Capture the cell that displays the provided text and extract its [X, Y] central coordinate. 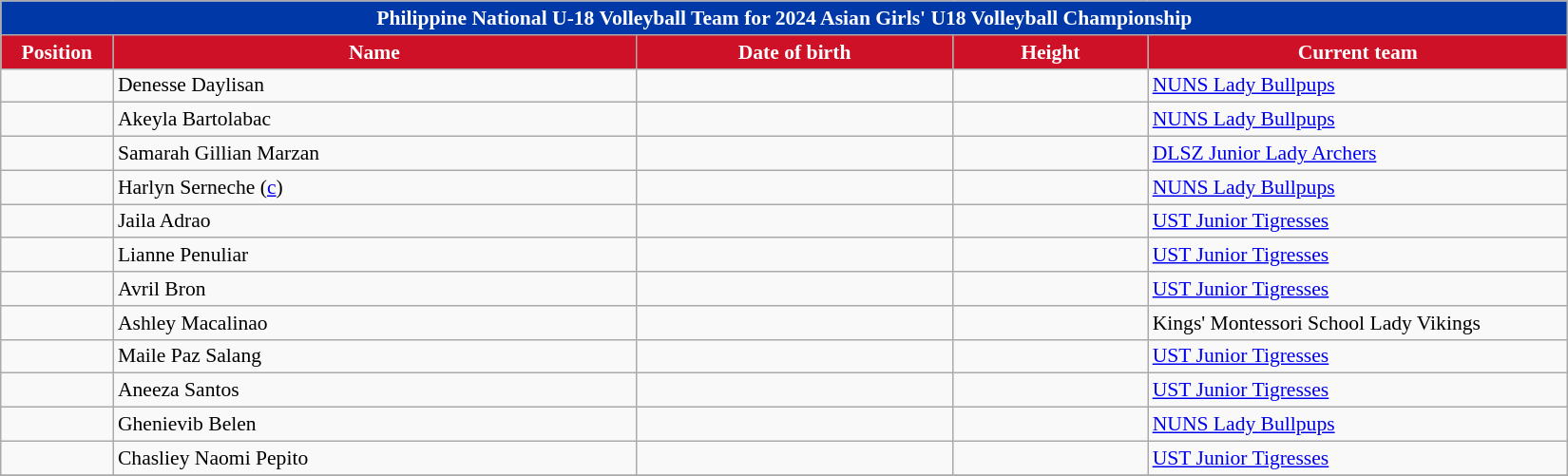
Jaila Adrao [374, 221]
Samarah Gillian Marzan [374, 154]
DLSZ Junior Lady Archers [1358, 154]
Akeyla Bartolabac [374, 120]
Ashley Macalinao [374, 323]
Denesse Daylisan [374, 86]
Current team [1358, 52]
Position [57, 52]
Maile Paz Salang [374, 356]
Lianne Penuliar [374, 256]
Kings' Montessori School Lady Vikings [1358, 323]
Name [374, 52]
Chasliey Naomi Pepito [374, 458]
Height [1051, 52]
Ghenievib Belen [374, 425]
Philippine National U-18 Volleyball Team for 2024 Asian Girls' U18 Volleyball Championship [785, 18]
Aneeza Santos [374, 390]
Date of birth [794, 52]
Avril Bron [374, 289]
Harlyn Serneche (c) [374, 187]
